Return the (x, y) coordinate for the center point of the cell that contains the specified text.  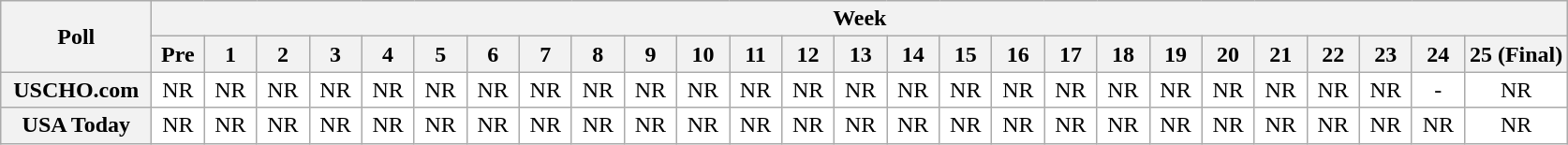
16 (1018, 54)
10 (703, 54)
6 (493, 54)
19 (1176, 54)
8 (598, 54)
3 (335, 54)
1 (230, 54)
18 (1123, 54)
20 (1228, 54)
12 (808, 54)
Poll (77, 36)
USA Today (77, 125)
21 (1280, 54)
17 (1071, 54)
13 (861, 54)
14 (913, 54)
Pre (178, 54)
2 (283, 54)
5 (440, 54)
USCHO.com (77, 90)
Week (860, 19)
- (1438, 90)
7 (545, 54)
11 (755, 54)
23 (1385, 54)
24 (1438, 54)
25 (Final) (1516, 54)
9 (650, 54)
22 (1333, 54)
15 (966, 54)
4 (388, 54)
